Find where the given text appears and provide that cell's center as [X, Y] coordinate. 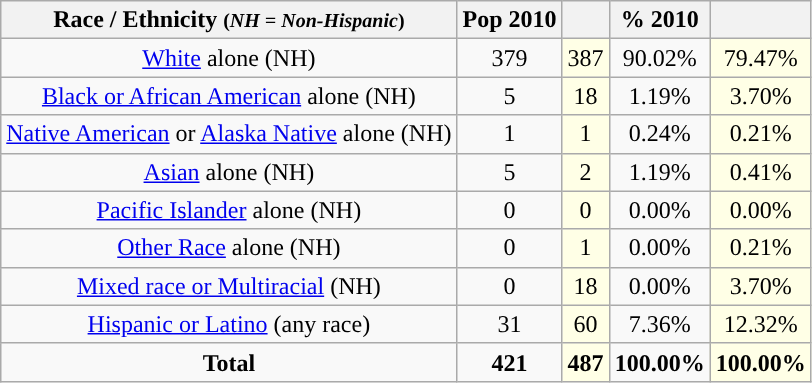
387 [586, 58]
Other Race alone (NH) [229, 248]
Race / Ethnicity (NH = Non-Hispanic) [229, 20]
Pacific Islander alone (NH) [229, 210]
Total [229, 362]
12.32% [760, 324]
60 [586, 324]
Hispanic or Latino (any race) [229, 324]
487 [586, 362]
7.36% [660, 324]
Asian alone (NH) [229, 172]
White alone (NH) [229, 58]
2 [586, 172]
% 2010 [660, 20]
0.24% [660, 134]
90.02% [660, 58]
31 [510, 324]
Pop 2010 [510, 20]
79.47% [760, 58]
Mixed race or Multiracial (NH) [229, 286]
421 [510, 362]
379 [510, 58]
0.41% [760, 172]
Black or African American alone (NH) [229, 96]
Native American or Alaska Native alone (NH) [229, 134]
